Pinpoint the cell where the given text exists, returning its (X, Y) midpoint coordinate. 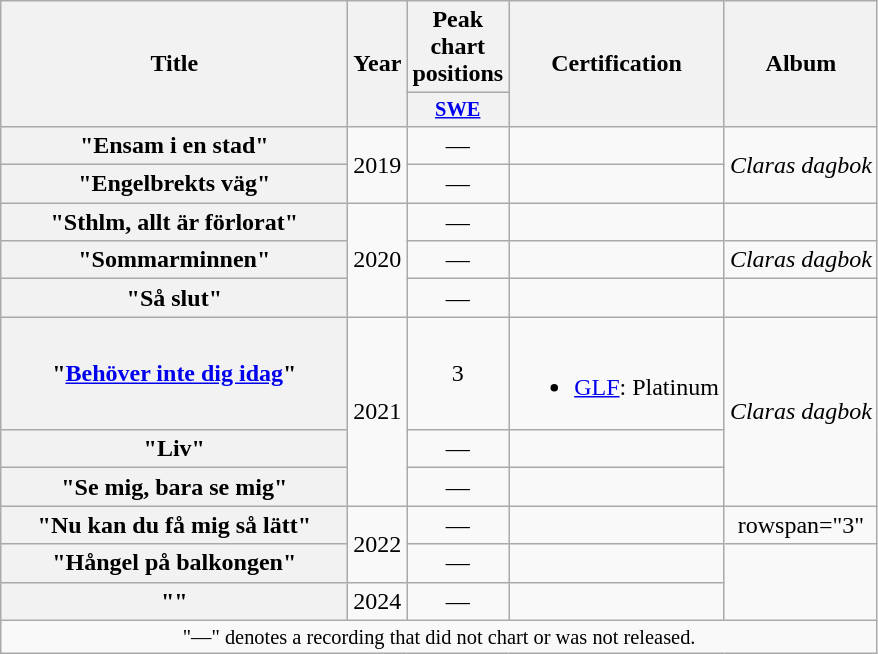
2019 (378, 164)
rowspan="3" (800, 525)
2020 (378, 260)
2022 (378, 544)
"Sthlm, allt är förlorat" (174, 222)
Title (174, 64)
"Så slut" (174, 298)
Peak chart positions (458, 47)
Certification (617, 64)
3 (458, 374)
"—" denotes a recording that did not chart or was not released. (440, 637)
Album (800, 64)
Year (378, 64)
"Liv" (174, 449)
"Ensam i en stad" (174, 145)
"Engelbrekts väg" (174, 184)
"" (174, 601)
GLF: Platinum (617, 374)
"Hångel på balkongen" (174, 563)
"Se mig, bara se mig" (174, 487)
SWE (458, 110)
"Behöver inte dig idag" (174, 374)
2021 (378, 412)
"Nu kan du få mig så lätt" (174, 525)
2024 (378, 601)
"Sommarminnen" (174, 260)
